Locate the cell with the specified text and output its (X, Y) center coordinate. 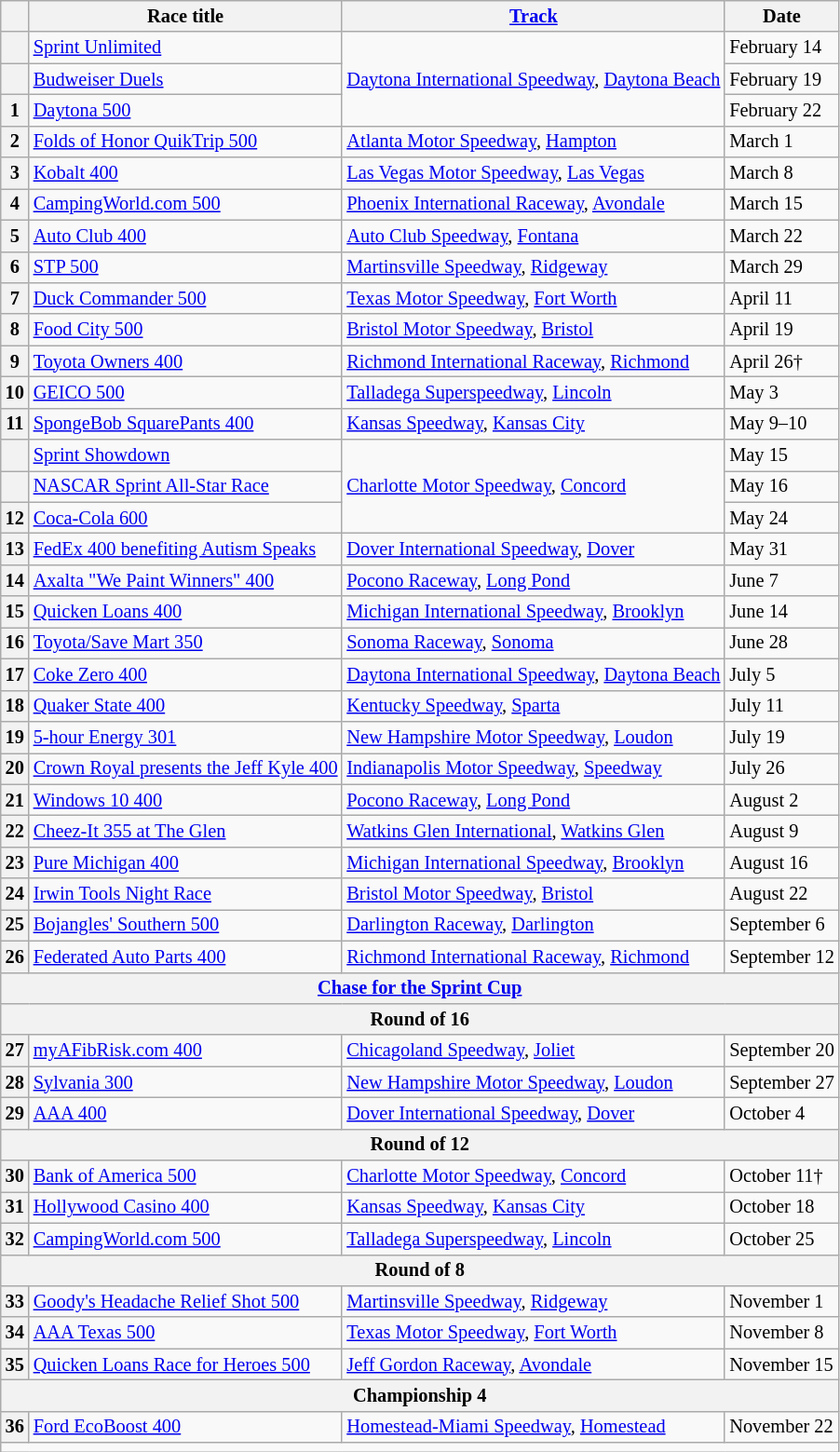
November 15 (781, 1364)
July 19 (781, 737)
21 (15, 800)
November 22 (781, 1427)
2 (15, 142)
Budweiser Duels (186, 79)
6 (15, 267)
NASCAR Sprint All-Star Race (186, 486)
March 29 (781, 267)
28 (15, 1082)
May 24 (781, 518)
Irwin Tools Night Race (186, 894)
33 (15, 1301)
Round of 16 (420, 1019)
Federated Auto Parts 400 (186, 957)
19 (15, 737)
14 (15, 580)
June 28 (781, 643)
November 8 (781, 1333)
July 5 (781, 674)
Food City 500 (186, 330)
Bojangles' Southern 500 (186, 925)
Jeff Gordon Raceway, Avondale (533, 1364)
24 (15, 894)
April 26† (781, 361)
Sonoma Raceway, Sonoma (533, 643)
GEICO 500 (186, 392)
Chicagoland Speedway, Joliet (533, 1051)
May 31 (781, 549)
34 (15, 1333)
September 27 (781, 1082)
Homestead-Miami Speedway, Homestead (533, 1427)
Phoenix International Raceway, Avondale (533, 204)
October 18 (781, 1207)
Indianapolis Motor Speedway, Speedway (533, 768)
26 (15, 957)
Coca-Cola 600 (186, 518)
Crown Royal presents the Jeff Kyle 400 (186, 768)
November 1 (781, 1301)
March 1 (781, 142)
Watkins Glen International, Watkins Glen (533, 831)
3 (15, 173)
10 (15, 392)
March 22 (781, 236)
13 (15, 549)
35 (15, 1364)
36 (15, 1427)
March 8 (781, 173)
5 (15, 236)
17 (15, 674)
August 16 (781, 862)
Darlington Raceway, Darlington (533, 925)
Sprint Unlimited (186, 47)
October 25 (781, 1239)
23 (15, 862)
October 4 (781, 1113)
12 (15, 518)
Hollywood Casino 400 (186, 1207)
July 26 (781, 768)
Cheez-It 355 at The Glen (186, 831)
July 11 (781, 706)
August 22 (781, 894)
18 (15, 706)
32 (15, 1239)
Windows 10 400 (186, 800)
31 (15, 1207)
Chase for the Sprint Cup (420, 988)
August 2 (781, 800)
May 9–10 (781, 424)
Pure Michigan 400 (186, 862)
Kentucky Speedway, Sparta (533, 706)
Ford EcoBoost 400 (186, 1427)
5-hour Energy 301 (186, 737)
FedEx 400 benefiting Autism Speaks (186, 549)
Daytona 500 (186, 110)
AAA Texas 500 (186, 1333)
April 11 (781, 298)
Quicken Loans Race for Heroes 500 (186, 1364)
Axalta "We Paint Winners" 400 (186, 580)
9 (15, 361)
September 6 (781, 925)
16 (15, 643)
June 14 (781, 612)
27 (15, 1051)
May 16 (781, 486)
1 (15, 110)
Auto Club Speedway, Fontana (533, 236)
Quicken Loans 400 (186, 612)
7 (15, 298)
February 22 (781, 110)
Bank of America 500 (186, 1176)
Championship 4 (420, 1395)
April 19 (781, 330)
Toyota/Save Mart 350 (186, 643)
11 (15, 424)
September 20 (781, 1051)
Quaker State 400 (186, 706)
August 9 (781, 831)
Goody's Headache Relief Shot 500 (186, 1301)
Track (533, 16)
September 12 (781, 957)
30 (15, 1176)
20 (15, 768)
May 15 (781, 455)
SpongeBob SquarePants 400 (186, 424)
March 15 (781, 204)
Coke Zero 400 (186, 674)
February 19 (781, 79)
Round of 12 (420, 1145)
AAA 400 (186, 1113)
myAFibRisk.com 400 (186, 1051)
8 (15, 330)
Folds of Honor QuikTrip 500 (186, 142)
June 7 (781, 580)
Sprint Showdown (186, 455)
Race title (186, 16)
Las Vegas Motor Speedway, Las Vegas (533, 173)
25 (15, 925)
STP 500 (186, 267)
October 11† (781, 1176)
Toyota Owners 400 (186, 361)
29 (15, 1113)
Sylvania 300 (186, 1082)
22 (15, 831)
Duck Commander 500 (186, 298)
Atlanta Motor Speedway, Hampton (533, 142)
February 14 (781, 47)
May 3 (781, 392)
4 (15, 204)
Auto Club 400 (186, 236)
Kobalt 400 (186, 173)
Date (781, 16)
15 (15, 612)
Round of 8 (420, 1270)
